For the text-containing cell, return its midpoint in [x, y] coordinate format. 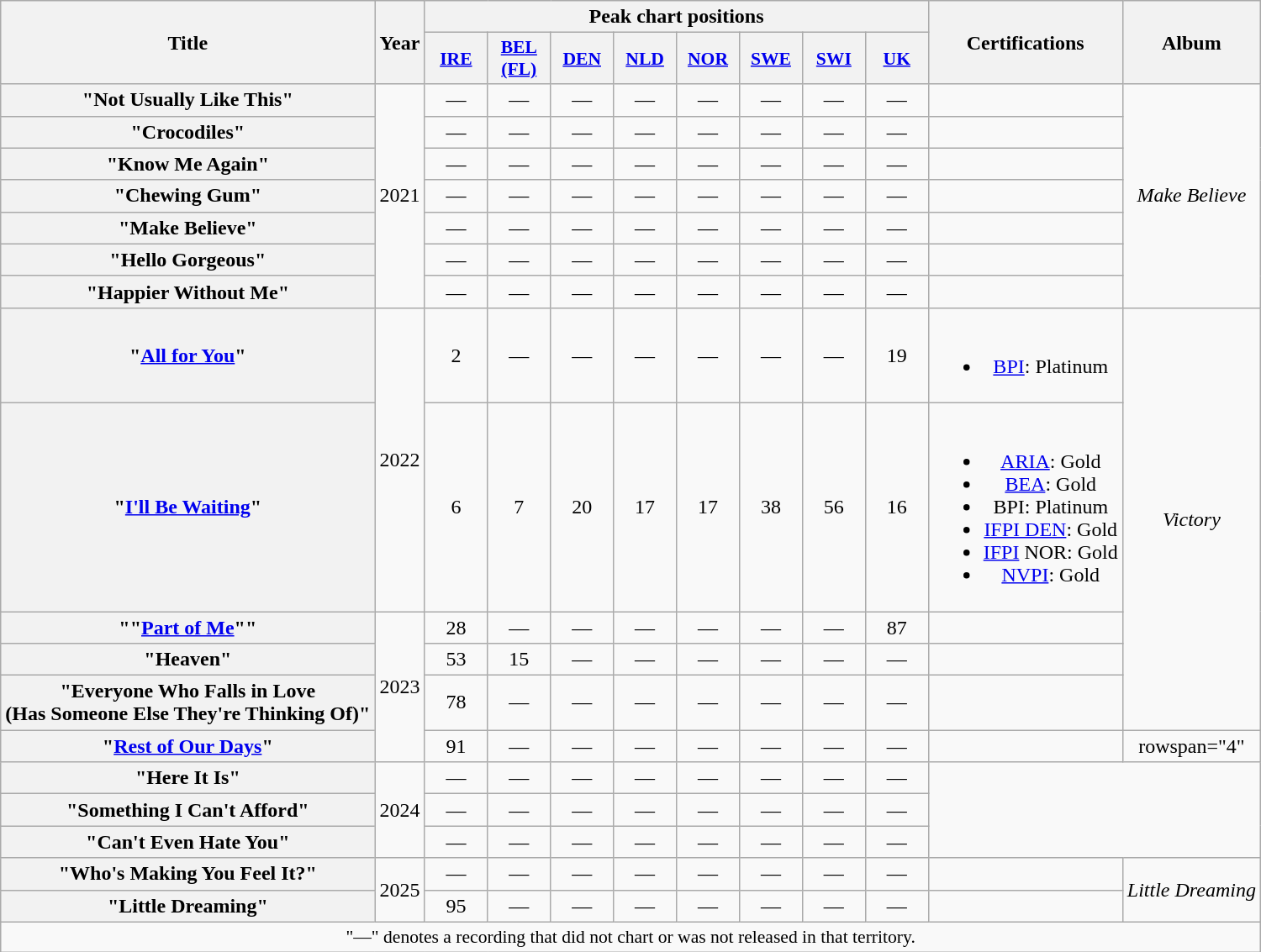
"Rest of Our Days" [188, 746]
NOR [708, 59]
91 [456, 746]
Make Believe [1191, 196]
2024 [400, 810]
NLD [646, 59]
"Little Dreaming" [188, 906]
UK [896, 59]
2025 [400, 890]
DEN [582, 59]
"Chewing Gum" [188, 196]
38 [770, 507]
2 [456, 355]
Album [1191, 42]
7 [520, 507]
"Hello Gorgeous" [188, 260]
2023 [400, 687]
Peak chart positions [676, 17]
Little Dreaming [1191, 890]
"Who's Making You Feel It?" [188, 874]
"All for You" [188, 355]
"Can't Even Hate You" [188, 842]
78 [456, 702]
rowspan="4" [1191, 746]
BPI: Platinum [1026, 355]
"Crocodiles" [188, 132]
"Here It Is" [188, 778]
"Happier Without Me" [188, 292]
"Not Usually Like This" [188, 100]
"Everyone Who Falls in Love (Has Someone Else They're Thinking Of)" [188, 702]
"Heaven" [188, 660]
87 [896, 628]
IRE [456, 59]
19 [896, 355]
"Know Me Again" [188, 164]
20 [582, 507]
SWI [834, 59]
"—" denotes a recording that did not chart or was not released in that territory. [630, 937]
Title [188, 42]
28 [456, 628]
95 [456, 906]
Victory [1191, 518]
BEL(FL) [520, 59]
"I'll Be Waiting" [188, 507]
ARIA: GoldBEA: GoldBPI: PlatinumIFPI DEN: GoldIFPI NOR: GoldNVPI: Gold [1026, 507]
"Make Believe" [188, 228]
SWE [770, 59]
""Part of Me"" [188, 628]
15 [520, 660]
53 [456, 660]
Certifications [1026, 42]
2022 [400, 459]
Year [400, 42]
56 [834, 507]
16 [896, 507]
6 [456, 507]
"Something I Can't Afford" [188, 810]
2021 [400, 196]
